Pinpoint the cell where the given text exists, returning its [X, Y] midpoint coordinate. 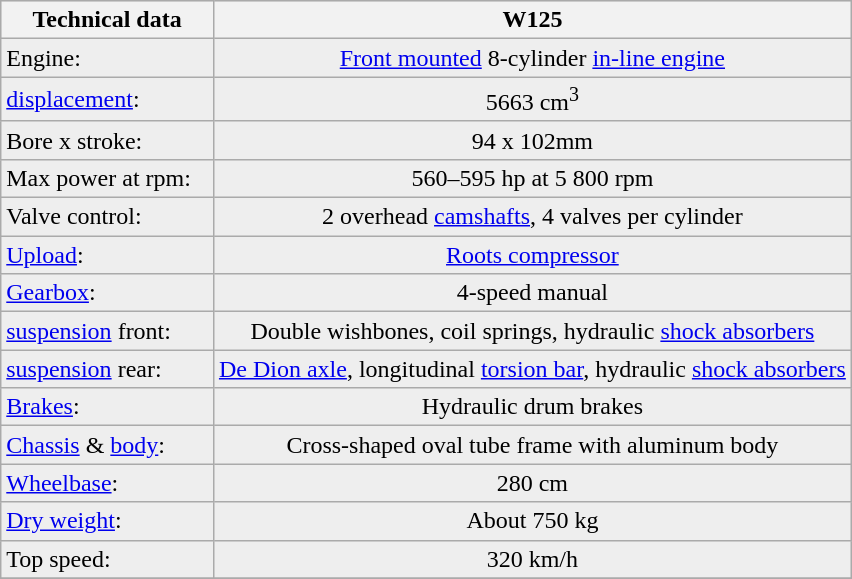
Cross-shaped oval tube frame with aluminum body [532, 445]
Top speed: [108, 559]
94 x 102mm [532, 140]
Roots compressor [532, 255]
2 overhead camshafts, 4 valves per cylinder [532, 217]
320 km/h [532, 559]
560–595 hp at 5 800 rpm [532, 178]
Gearbox: [108, 293]
Max power at rpm: [108, 178]
Valve control: [108, 217]
5663 cm3 [532, 100]
Front mounted 8-cylinder in-line engine [532, 58]
W125 [532, 20]
4-speed manual [532, 293]
suspension rear: [108, 369]
Chassis & body: [108, 445]
De Dion axle, longitudinal torsion bar, hydraulic shock absorbers [532, 369]
Double wishbones, coil springs, hydraulic shock absorbers [532, 331]
Brakes: [108, 407]
About 750 kg [532, 521]
displacement: [108, 100]
Hydraulic drum brakes [532, 407]
Bore x stroke: [108, 140]
Upload: [108, 255]
280 cm [532, 483]
Engine: [108, 58]
Wheelbase: [108, 483]
Dry weight: [108, 521]
Technical data [108, 20]
suspension front: [108, 331]
